Determine the [x, y] coordinate at the center of the cell enclosing the given text.  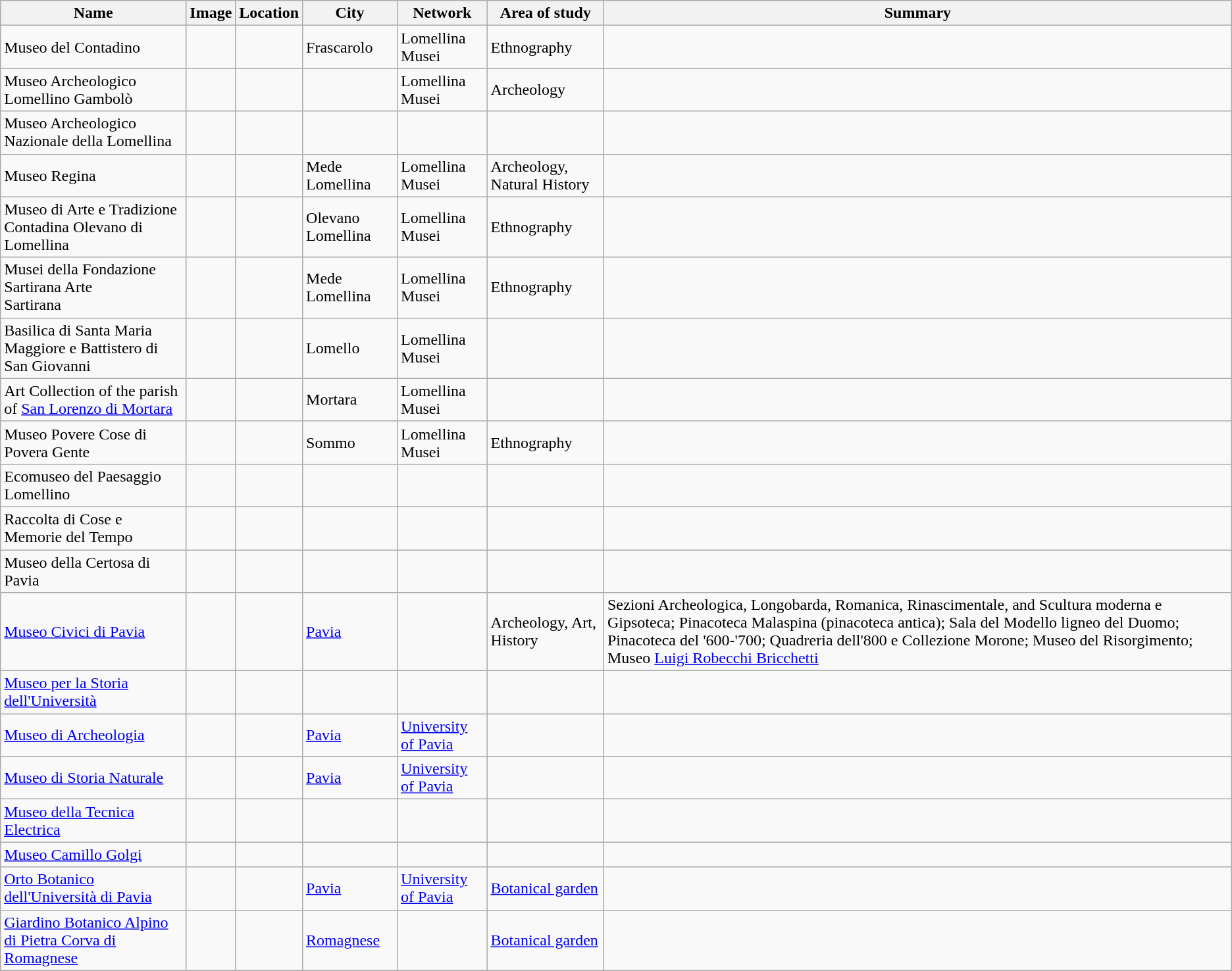
City [350, 13]
Archeology, Natural History [545, 175]
Museo Archeologico Lomellino Gambolò [93, 89]
Giardino Botanico Alpino di Pietra Corva di Romagnese [93, 940]
Olevano Lomellina [350, 227]
Museo della Tecnica Electrica [93, 821]
Art Collection of the parish of San Lorenzo di Mortara [93, 400]
Archeology, Art, History [545, 632]
Museo Archeologico Nazionale della Lomellina [93, 133]
Ecomuseo del Paesaggio Lomellino [93, 486]
Musei della Fondazione Sartirana ArteSartirana [93, 287]
Museo di Arte e Tradizione Contadina Olevano di Lomellina [93, 227]
Area of study [545, 13]
Archeology [545, 89]
Romagnese [350, 940]
Museo del Contadino [93, 47]
Orto Botanico dell'Università di Pavia [93, 888]
Mortara [350, 400]
Summary [917, 13]
Location [269, 13]
Museo Civici di Pavia [93, 632]
Sommo [350, 442]
Image [211, 13]
Name [93, 13]
Network [442, 13]
Lomello [350, 348]
Museo di Archeologia [93, 735]
Museo Camillo Golgi [93, 855]
Museo Regina [93, 175]
Museo per la Storia dell'Università [93, 692]
Museo di Storia Naturale [93, 778]
Museo della Certosa di Pavia [93, 571]
Raccolta di Cose e Memorie del Tempo [93, 528]
Basilica di Santa Maria Maggiore e Battistero di San Giovanni [93, 348]
Museo Povere Cose di Povera Gente [93, 442]
Frascarolo [350, 47]
